For the text-containing cell, return its midpoint in [X, Y] coordinate format. 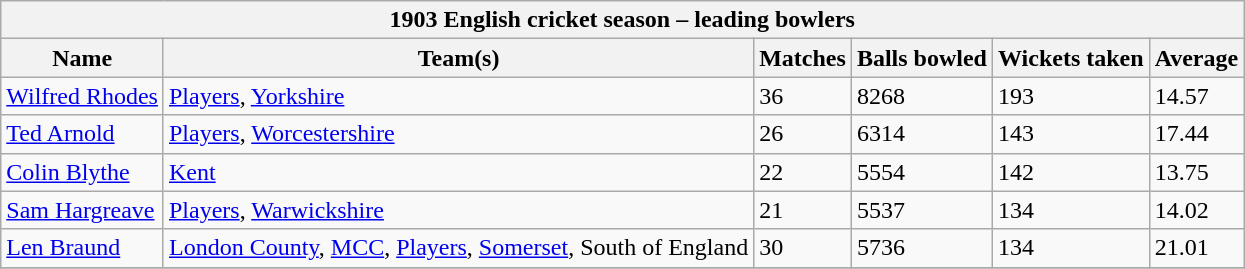
Team(s) [458, 58]
5554 [922, 172]
142 [1070, 172]
Sam Hargreave [82, 210]
Name [82, 58]
Balls bowled [922, 58]
Wickets taken [1070, 58]
8268 [922, 96]
22 [803, 172]
Wilfred Rhodes [82, 96]
5537 [922, 210]
36 [803, 96]
143 [1070, 134]
17.44 [1196, 134]
Kent [458, 172]
Players, Worcestershire [458, 134]
1903 English cricket season – leading bowlers [622, 20]
193 [1070, 96]
Players, Yorkshire [458, 96]
13.75 [1196, 172]
26 [803, 134]
Players, Warwickshire [458, 210]
Ted Arnold [82, 134]
Len Braund [82, 248]
Average [1196, 58]
Colin Blythe [82, 172]
London County, MCC, Players, Somerset, South of England [458, 248]
21 [803, 210]
14.57 [1196, 96]
5736 [922, 248]
30 [803, 248]
21.01 [1196, 248]
Matches [803, 58]
14.02 [1196, 210]
6314 [922, 134]
